Locate the cell with the specified text and output its (x, y) center coordinate. 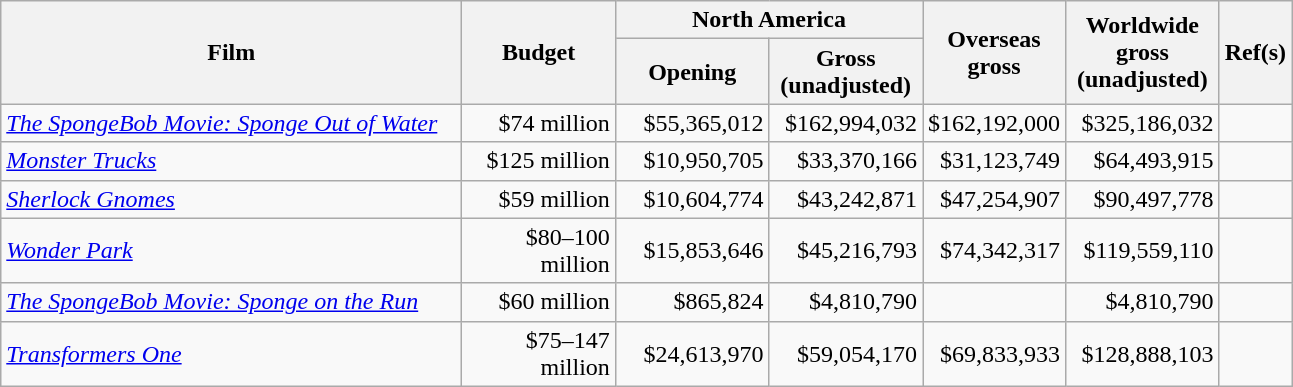
Film (232, 52)
The SpongeBob Movie: Sponge on the Run (232, 302)
Wonder Park (232, 250)
$865,824 (692, 302)
$119,559,110 (1143, 250)
$162,994,032 (846, 123)
$33,370,166 (846, 161)
$325,186,032 (1143, 123)
$59,054,170 (846, 354)
$45,216,793 (846, 250)
$59 million (539, 199)
$74 million (539, 123)
Transformers One (232, 354)
$90,497,778 (1143, 199)
$24,613,970 (692, 354)
$10,604,774 (692, 199)
$60 million (539, 302)
$74,342,317 (994, 250)
Ref(s) (1255, 52)
$64,493,915 (1143, 161)
Gross(unadjusted) (846, 72)
Monster Trucks (232, 161)
The SpongeBob Movie: Sponge Out of Water (232, 123)
$125 million (539, 161)
$10,950,705 (692, 161)
$128,888,103 (1143, 354)
$80–100 million (539, 250)
Overseasgross (994, 52)
North America (768, 20)
$75–147 million (539, 354)
$15,853,646 (692, 250)
Worldwide gross(unadjusted) (1143, 52)
$55,365,012 (692, 123)
Sherlock Gnomes (232, 199)
Budget (539, 52)
$47,254,907 (994, 199)
$43,242,871 (846, 199)
$31,123,749 (994, 161)
Opening (692, 72)
$69,833,933 (994, 354)
$162,192,000 (994, 123)
